From the cell containing the given text, extract its center point as [x, y] coordinate. 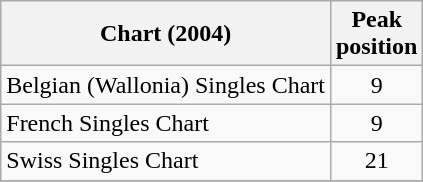
French Singles Chart [166, 123]
21 [376, 161]
Swiss Singles Chart [166, 161]
Chart (2004) [166, 34]
Belgian (Wallonia) Singles Chart [166, 85]
Peakposition [376, 34]
